Find where the given text appears and provide that cell's center as (X, Y) coordinate. 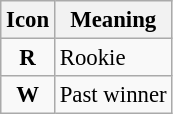
Rookie (113, 58)
Meaning (113, 20)
Icon (28, 20)
Past winner (113, 95)
W (28, 95)
R (28, 58)
